Output the [x, y] coordinate of the center of the cell containing the given text.  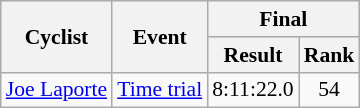
Rank [330, 55]
Joe Laporte [56, 90]
Time trial [160, 90]
54 [330, 90]
Event [160, 36]
Result [252, 55]
Cyclist [56, 36]
Final [283, 19]
8:11:22.0 [252, 90]
